Locate the cell with the specified text and output its [x, y] center coordinate. 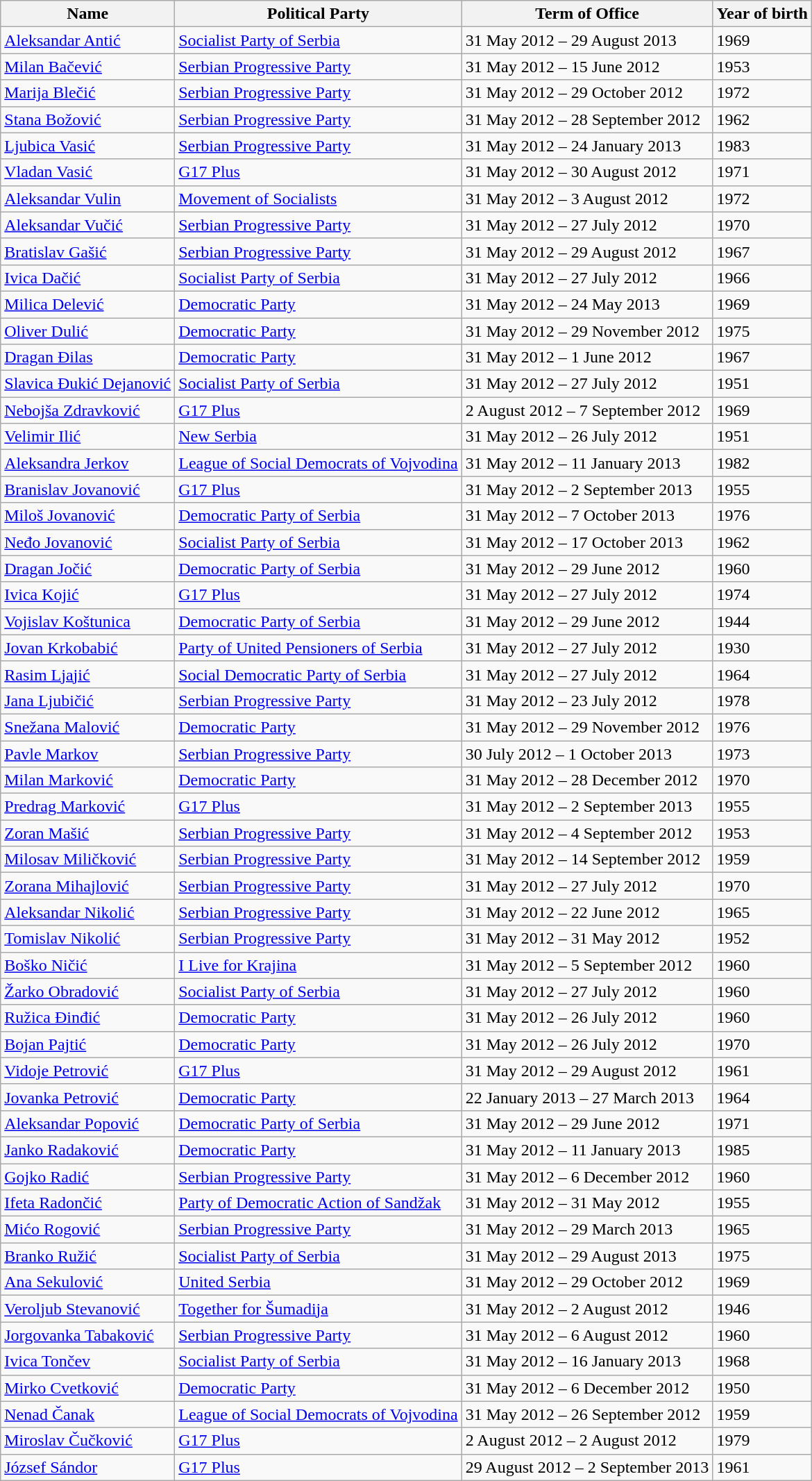
Milica Delević [87, 304]
Vladan Vasić [87, 172]
1978 [762, 701]
2 August 2012 – 7 September 2012 [587, 410]
Together for Šumadija [318, 1309]
Year of birth [762, 14]
Jorgovanka Tabaković [87, 1335]
Veroljub Stevanović [87, 1309]
1982 [762, 463]
Ivica Dačić [87, 278]
Zorana Mihajlović [87, 886]
1985 [762, 1150]
Political Party [318, 14]
31 May 2012 – 26 September 2012 [587, 1414]
31 May 2012 – 5 September 2012 [587, 965]
31 May 2012 – 28 September 2012 [587, 119]
Ljubica Vasić [87, 146]
Snežana Malović [87, 727]
Dragan Đilas [87, 358]
Marija Blečić [87, 93]
31 May 2012 – 24 May 2013 [587, 304]
I Live for Krajina [318, 965]
Nenad Čanak [87, 1414]
Aleksandar Vulin [87, 199]
Ivica Tončev [87, 1362]
Janko Radaković [87, 1150]
Gojko Radić [87, 1177]
Jana Ljubičić [87, 701]
2 August 2012 – 2 August 2012 [587, 1441]
Oliver Dulić [87, 331]
Ivica Kojić [87, 595]
Žarko Obradović [87, 991]
29 August 2012 – 2 September 2013 [587, 1467]
Vojislav Koštunica [87, 621]
31 May 2012 – 22 June 2012 [587, 912]
Aleksandar Popović [87, 1123]
Pavle Markov [87, 753]
31 May 2012 – 2 August 2012 [587, 1309]
31 May 2012 – 6 August 2012 [587, 1335]
Dragan Jočić [87, 569]
22 January 2013 – 27 March 2013 [587, 1097]
1983 [762, 146]
Bratislav Gašić [87, 251]
1946 [762, 1309]
Predrag Marković [87, 807]
Social Democratic Party of Serbia [318, 674]
31 May 2012 – 3 August 2012 [587, 199]
31 May 2012 – 23 July 2012 [587, 701]
Vidoje Petrović [87, 1071]
1979 [762, 1441]
Aleksandar Vučić [87, 225]
Milan Marković [87, 780]
1966 [762, 278]
Milan Bačević [87, 67]
31 May 2012 – 4 September 2012 [587, 833]
Neđo Jovanović [87, 542]
1952 [762, 939]
Branko Ružić [87, 1256]
31 May 2012 – 30 August 2012 [587, 172]
Zoran Mašić [87, 833]
Bojan Pajtić [87, 1044]
Boško Ničić [87, 965]
31 May 2012 – 29 March 2013 [587, 1230]
Jovanka Petrović [87, 1097]
József Sándor [87, 1467]
1944 [762, 621]
Aleksandar Antić [87, 40]
Tomislav Nikolić [87, 939]
Stana Božović [87, 119]
Slavica Đukić Dejanović [87, 384]
31 May 2012 – 14 September 2012 [587, 860]
Term of Office [587, 14]
1974 [762, 595]
Ana Sekulović [87, 1282]
Mirko Cvetković [87, 1388]
31 May 2012 – 24 January 2013 [587, 146]
Rasim Ljajić [87, 674]
1973 [762, 753]
31 May 2012 – 7 October 2013 [587, 516]
Party of United Pensioners of Serbia [318, 648]
Name [87, 14]
1950 [762, 1388]
Ifeta Radončić [87, 1203]
New Serbia [318, 437]
Branislav Jovanović [87, 490]
United Serbia [318, 1282]
Aleksandra Jerkov [87, 463]
1968 [762, 1362]
Miroslav Čučković [87, 1441]
31 May 2012 – 16 January 2013 [587, 1362]
Ružica Đinđić [87, 1018]
Nebojša Zdravković [87, 410]
31 May 2012 – 28 December 2012 [587, 780]
31 May 2012 – 1 June 2012 [587, 358]
Aleksandar Nikolić [87, 912]
31 May 2012 – 17 October 2013 [587, 542]
Jovan Krkobabić [87, 648]
30 July 2012 – 1 October 2013 [587, 753]
Party of Democratic Action of Sandžak [318, 1203]
Milosav Miličković [87, 860]
Miloš Jovanović [87, 516]
Mićo Rogović [87, 1230]
Movement of Socialists [318, 199]
31 May 2012 – 15 June 2012 [587, 67]
1930 [762, 648]
Velimir Ilić [87, 437]
